Scan for the cell matching the given text and deliver its (X, Y) coordinate at center. 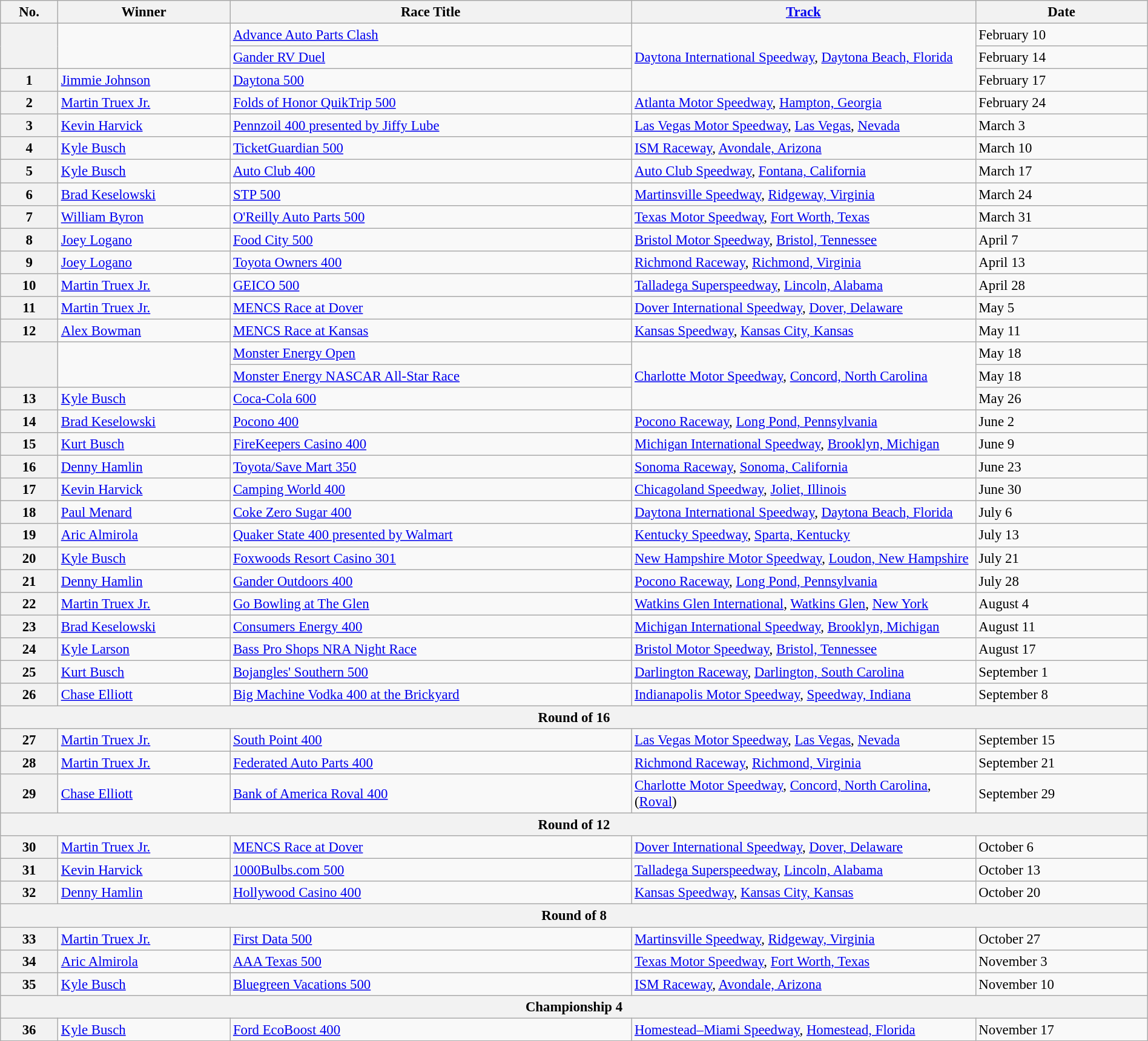
July 6 (1061, 513)
Daytona 500 (431, 80)
November 10 (1061, 984)
October 20 (1061, 893)
Homestead–Miami Speedway, Homestead, Florida (803, 1030)
31 (29, 870)
2 (29, 103)
July 21 (1061, 558)
Quaker State 400 presented by Walmart (431, 536)
MENCS Race at Kansas (431, 330)
12 (29, 330)
William Byron (143, 217)
23 (29, 626)
Auto Club 400 (431, 171)
Monster Energy Open (431, 353)
June 23 (1061, 467)
4 (29, 148)
October 27 (1061, 939)
Track (803, 12)
TicketGuardian 500 (431, 148)
February 14 (1061, 57)
Charlotte Motor Speedway, Concord, North Carolina (803, 376)
10 (29, 285)
3 (29, 126)
17 (29, 490)
February 24 (1061, 103)
September 1 (1061, 672)
8 (29, 240)
36 (29, 1030)
Indianapolis Motor Speedway, Speedway, Indiana (803, 695)
September 29 (1061, 794)
Pocono 400 (431, 422)
May 11 (1061, 330)
35 (29, 984)
1 (29, 80)
March 17 (1061, 171)
Coca-Cola 600 (431, 399)
Kyle Larson (143, 649)
February 17 (1061, 80)
24 (29, 649)
Gander RV Duel (431, 57)
Camping World 400 (431, 490)
33 (29, 939)
August 4 (1061, 603)
26 (29, 695)
5 (29, 171)
FireKeepers Casino 400 (431, 444)
Go Bowling at The Glen (431, 603)
30 (29, 847)
August 17 (1061, 649)
October 13 (1061, 870)
28 (29, 763)
Big Machine Vodka 400 at the Brickyard (431, 695)
16 (29, 467)
August 11 (1061, 626)
July 28 (1061, 581)
Bank of America Roval 400 (431, 794)
March 10 (1061, 148)
Date (1061, 12)
19 (29, 536)
September 15 (1061, 740)
Charlotte Motor Speedway, Concord, North Carolina, (Roval) (803, 794)
22 (29, 603)
May 26 (1061, 399)
February 10 (1061, 35)
Food City 500 (431, 240)
No. (29, 12)
32 (29, 893)
Alex Bowman (143, 330)
Jimmie Johnson (143, 80)
14 (29, 422)
Folds of Honor QuikTrip 500 (431, 103)
STP 500 (431, 194)
O'Reilly Auto Parts 500 (431, 217)
Gander Outdoors 400 (431, 581)
Federated Auto Parts 400 (431, 763)
Ford EcoBoost 400 (431, 1030)
Chicagoland Speedway, Joliet, Illinois (803, 490)
15 (29, 444)
March 3 (1061, 126)
20 (29, 558)
Auto Club Speedway, Fontana, California (803, 171)
November 3 (1061, 961)
April 7 (1061, 240)
9 (29, 262)
Coke Zero Sugar 400 (431, 513)
11 (29, 308)
34 (29, 961)
Monster Energy NASCAR All-Star Race (431, 376)
First Data 500 (431, 939)
October 6 (1061, 847)
Sonoma Raceway, Sonoma, California (803, 467)
7 (29, 217)
March 31 (1061, 217)
Round of 8 (574, 916)
Round of 16 (574, 717)
Hollywood Casino 400 (431, 893)
29 (29, 794)
Championship 4 (574, 1007)
Paul Menard (143, 513)
July 13 (1061, 536)
GEICO 500 (431, 285)
Bojangles' Southern 500 (431, 672)
18 (29, 513)
Foxwoods Resort Casino 301 (431, 558)
November 17 (1061, 1030)
21 (29, 581)
Watkins Glen International, Watkins Glen, New York (803, 603)
Toyota/Save Mart 350 (431, 467)
Race Title (431, 12)
1000Bulbs.com 500 (431, 870)
September 21 (1061, 763)
New Hampshire Motor Speedway, Loudon, New Hampshire (803, 558)
Pennzoil 400 presented by Jiffy Lube (431, 126)
AAA Texas 500 (431, 961)
May 5 (1061, 308)
Atlanta Motor Speedway, Hampton, Georgia (803, 103)
13 (29, 399)
Round of 12 (574, 825)
Winner (143, 12)
April 28 (1061, 285)
South Point 400 (431, 740)
March 24 (1061, 194)
Darlington Raceway, Darlington, South Carolina (803, 672)
Bass Pro Shops NRA Night Race (431, 649)
Toyota Owners 400 (431, 262)
April 13 (1061, 262)
Bluegreen Vacations 500 (431, 984)
June 2 (1061, 422)
June 30 (1061, 490)
September 8 (1061, 695)
27 (29, 740)
Kentucky Speedway, Sparta, Kentucky (803, 536)
Consumers Energy 400 (431, 626)
6 (29, 194)
June 9 (1061, 444)
25 (29, 672)
Advance Auto Parts Clash (431, 35)
